Detect which cell encompasses the target text, then output its [X, Y] center coordinate. 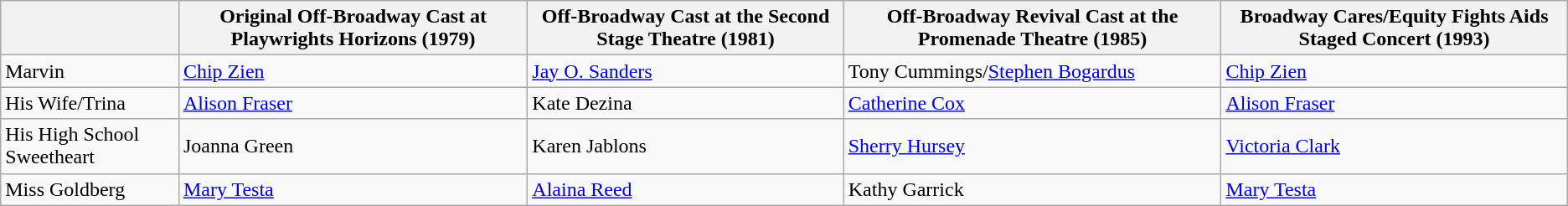
Kathy Garrick [1032, 189]
His Wife/Trina [90, 103]
Joanna Green [353, 146]
Victoria Clark [1394, 146]
Off-Broadway Revival Cast at the Promenade Theatre (1985) [1032, 28]
His High School Sweetheart [90, 146]
Off-Broadway Cast at the Second Stage Theatre (1981) [685, 28]
Sherry Hursey [1032, 146]
Miss Goldberg [90, 189]
Jay O. Sanders [685, 71]
Catherine Cox [1032, 103]
Tony Cummings/Stephen Bogardus [1032, 71]
Alaina Reed [685, 189]
Marvin [90, 71]
Karen Jablons [685, 146]
Kate Dezina [685, 103]
Broadway Cares/Equity Fights Aids Staged Concert (1993) [1394, 28]
Original Off-Broadway Cast at Playwrights Horizons (1979) [353, 28]
